Search for the cell housing the specified text and yield its [X, Y] center coordinate. 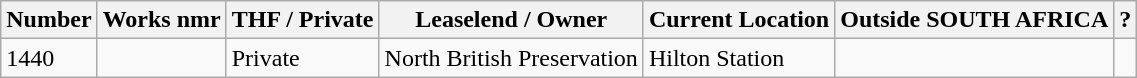
Hilton Station [738, 58]
1440 [49, 58]
Number [49, 20]
Outside SOUTH AFRICA [974, 20]
Private [302, 58]
? [1126, 20]
THF / Private [302, 20]
Current Location [738, 20]
North British Preservation [511, 58]
Leaselend / Owner [511, 20]
Works nmr [162, 20]
